Capture the cell that displays the provided text and extract its [x, y] central coordinate. 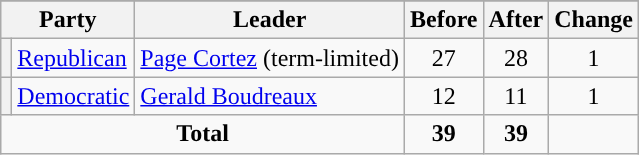
After [516, 20]
Party [68, 20]
Republican [74, 58]
Total [203, 134]
28 [516, 58]
Gerald Boudreaux [270, 96]
11 [516, 96]
12 [444, 96]
Before [444, 20]
Democratic [74, 96]
27 [444, 58]
Change [594, 20]
Page Cortez (term-limited) [270, 58]
Leader [270, 20]
